Detect which cell encompasses the target text, then output its (X, Y) center coordinate. 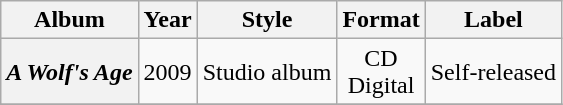
Style (267, 20)
Studio album (267, 72)
CD Digital (381, 72)
Label (493, 20)
2009 (168, 72)
A Wolf's Age (70, 72)
Album (70, 20)
Format (381, 20)
Year (168, 20)
Self-released (493, 72)
